Return [x, y] of the center of cell containing provided text 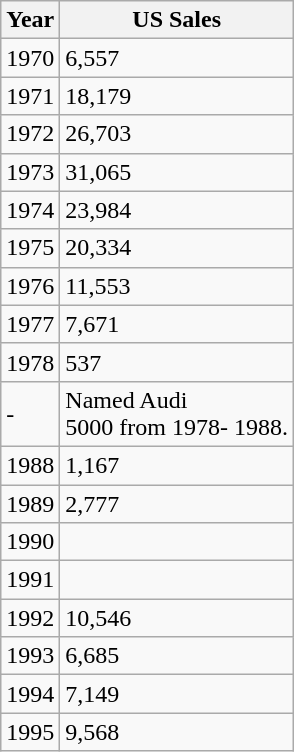
- [30, 414]
1990 [30, 542]
1975 [30, 248]
Year [30, 20]
US Sales [177, 20]
11,553 [177, 286]
9,568 [177, 732]
1993 [30, 656]
31,065 [177, 172]
1976 [30, 286]
7,671 [177, 324]
20,334 [177, 248]
1992 [30, 618]
1973 [30, 172]
1970 [30, 58]
1988 [30, 465]
7,149 [177, 694]
Named Audi5000 from 1978- 1988. [177, 414]
1995 [30, 732]
1,167 [177, 465]
1972 [30, 134]
1989 [30, 503]
537 [177, 362]
18,179 [177, 96]
1978 [30, 362]
10,546 [177, 618]
1991 [30, 580]
6,685 [177, 656]
26,703 [177, 134]
1971 [30, 96]
1974 [30, 210]
23,984 [177, 210]
6,557 [177, 58]
1977 [30, 324]
2,777 [177, 503]
1994 [30, 694]
